For the text-containing cell, return its midpoint in (x, y) coordinate format. 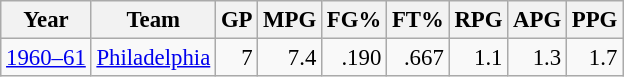
1.7 (594, 58)
Philadelphia (153, 58)
.190 (354, 58)
GP (237, 20)
1960–61 (46, 58)
RPG (478, 20)
1.3 (538, 58)
.667 (418, 58)
MPG (290, 20)
Year (46, 20)
7.4 (290, 58)
1.1 (478, 58)
PPG (594, 20)
FG% (354, 20)
Team (153, 20)
APG (538, 20)
7 (237, 58)
FT% (418, 20)
